Provide the (X, Y) coordinate of the cell's center where the given text is located.  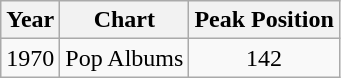
Chart (124, 20)
1970 (30, 58)
142 (264, 58)
Peak Position (264, 20)
Pop Albums (124, 58)
Year (30, 20)
